Locate the cell with the specified text and output its (x, y) center coordinate. 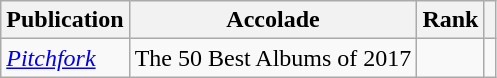
Rank (450, 20)
Pitchfork (65, 58)
Publication (65, 20)
Accolade (273, 20)
The 50 Best Albums of 2017 (273, 58)
